Return [X, Y] of the center of cell containing provided text 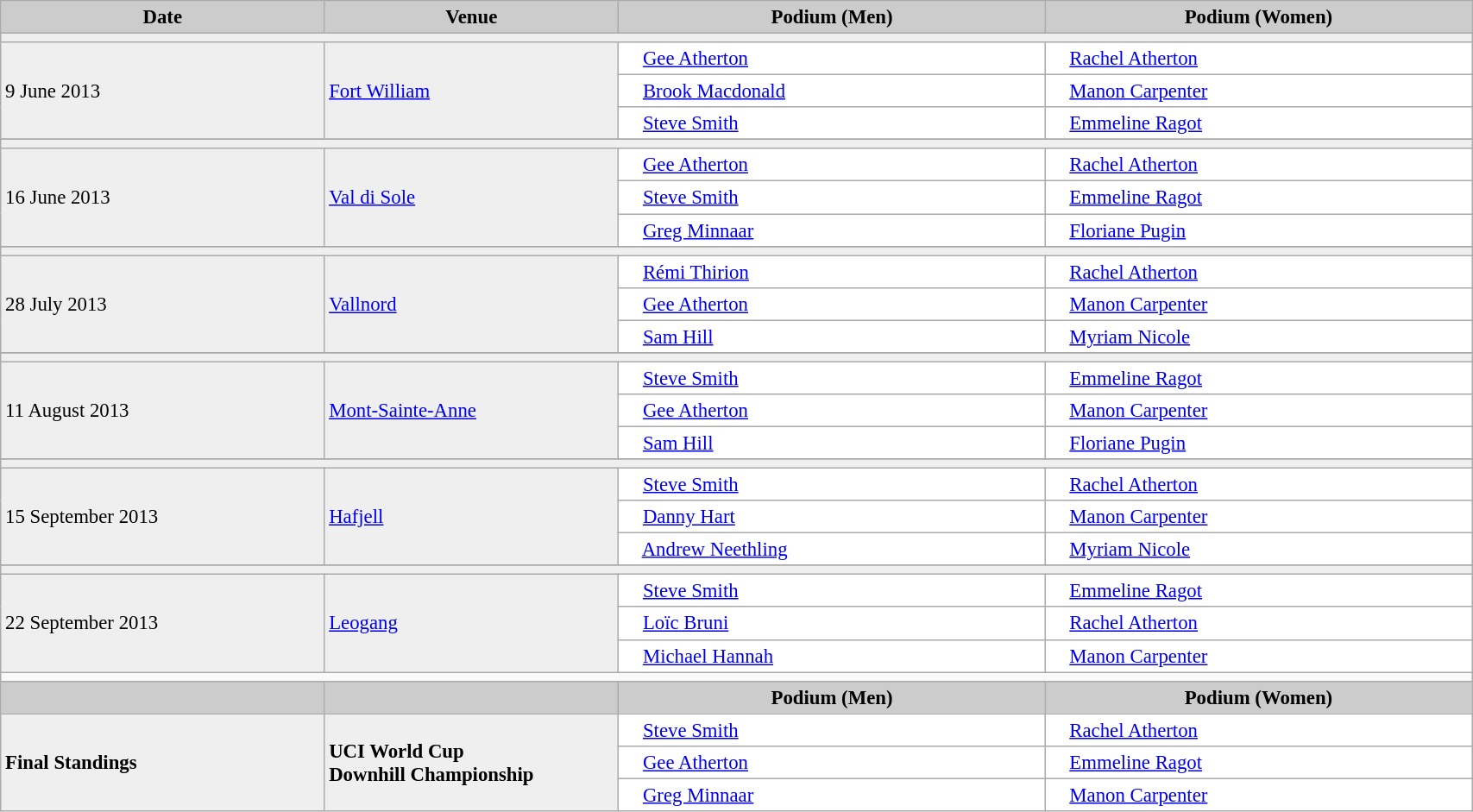
Val di Sole [471, 197]
UCI World Cup Downhill Championship [471, 763]
Michael Hannah [832, 656]
Vallnord [471, 304]
Rémi Thirion [832, 272]
Venue [471, 17]
22 September 2013 [162, 623]
Leogang [471, 623]
Brook Macdonald [832, 91]
9 June 2013 [162, 91]
15 September 2013 [162, 518]
Loïc Bruni [832, 624]
Date [162, 17]
Andrew Neethling [832, 550]
16 June 2013 [162, 197]
Fort William [471, 91]
11 August 2013 [162, 411]
Final Standings [162, 763]
Danny Hart [832, 517]
Hafjell [471, 518]
Mont-Sainte-Anne [471, 411]
28 July 2013 [162, 304]
